Extract the (X, Y) coordinate from the center of the cell holding the provided text.  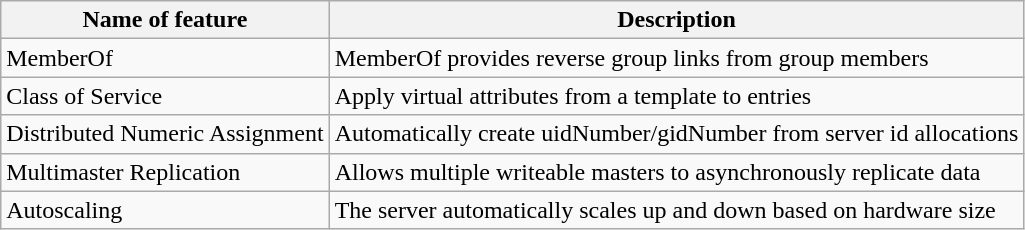
The server automatically scales up and down based on hardware size (676, 210)
Autoscaling (165, 210)
Automatically create uidNumber/gidNumber from server id allocations (676, 134)
Class of Service (165, 96)
Distributed Numeric Assignment (165, 134)
Name of feature (165, 20)
MemberOf (165, 58)
MemberOf provides reverse group links from group members (676, 58)
Allows multiple writeable masters to asynchronously replicate data (676, 172)
Apply virtual attributes from a template to entries (676, 96)
Multimaster Replication (165, 172)
Description (676, 20)
